Pinpoint the cell where the given text exists, returning its [x, y] midpoint coordinate. 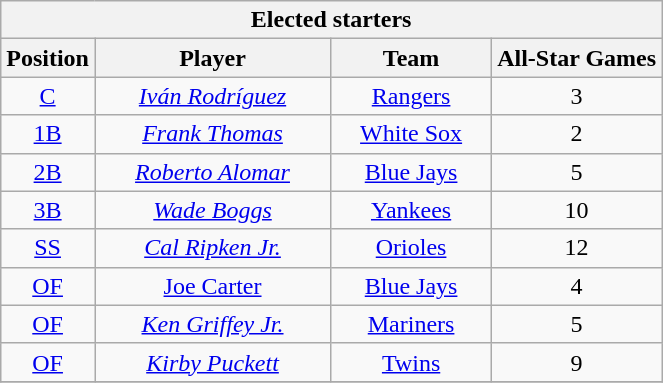
Kirby Puckett [212, 362]
Iván Rodríguez [212, 96]
9 [577, 362]
Rangers [412, 96]
2B [48, 172]
Frank Thomas [212, 134]
Team [412, 58]
3B [48, 210]
Roberto Alomar [212, 172]
1B [48, 134]
12 [577, 248]
Position [48, 58]
White Sox [412, 134]
3 [577, 96]
SS [48, 248]
Orioles [412, 248]
4 [577, 286]
C [48, 96]
2 [577, 134]
Yankees [412, 210]
All-Star Games [577, 58]
Mariners [412, 324]
Ken Griffey Jr. [212, 324]
Twins [412, 362]
Cal Ripken Jr. [212, 248]
Joe Carter [212, 286]
Player [212, 58]
10 [577, 210]
Elected starters [332, 20]
Wade Boggs [212, 210]
